Locate the cell with the specified text and output its (x, y) center coordinate. 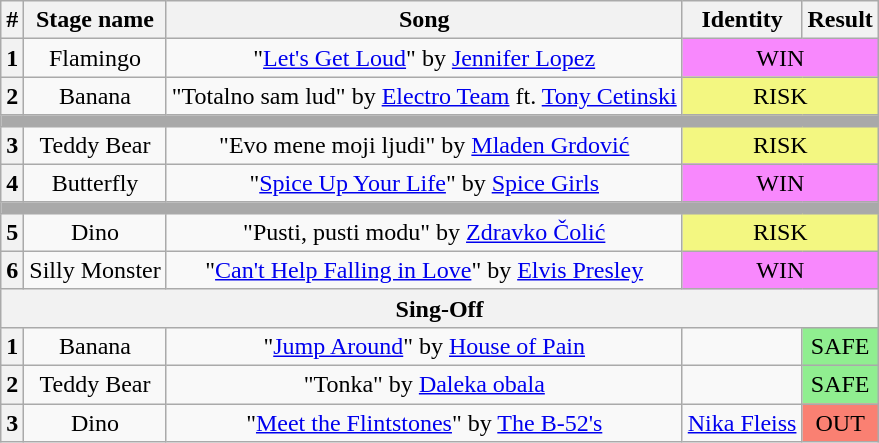
"Can't Help Falling in Love" by Elvis Presley (424, 270)
Nika Fleiss (742, 423)
"Jump Around" by House of Pain (424, 346)
"Evo mene moji ljudi" by Mladen Grdović (424, 145)
5 (12, 232)
"Pusti, pusti modu" by Zdravko Čolić (424, 232)
Butterfly (95, 183)
"Tonka" by Daleka obala (424, 384)
Sing-Off (440, 308)
4 (12, 183)
"Spice Up Your Life" by Spice Girls (424, 183)
Result (840, 20)
Song (424, 20)
OUT (840, 423)
Identity (742, 20)
# (12, 20)
6 (12, 270)
"Let's Get Loud" by Jennifer Lopez (424, 58)
"Totalno sam lud" by Electro Team ft. Tony Cetinski (424, 96)
Silly Monster (95, 270)
"Meet the Flintstones" by The B-52's (424, 423)
Stage name (95, 20)
Flamingo (95, 58)
